Detect which cell encompasses the target text, then output its [X, Y] center coordinate. 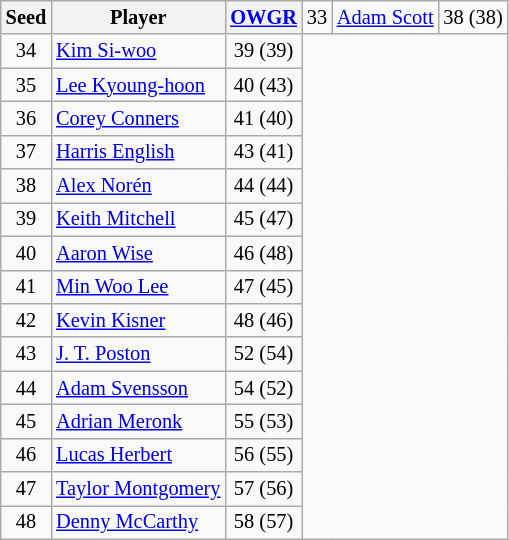
56 (55) [263, 455]
43 [26, 354]
OWGR [263, 17]
Aaron Wise [138, 253]
38 (38) [472, 17]
41 [26, 287]
39 [26, 219]
38 [26, 186]
Lee Kyoung-hoon [138, 85]
Alex Norén [138, 186]
Taylor Montgomery [138, 489]
54 (52) [263, 388]
33 [317, 17]
Adam Svensson [138, 388]
58 (57) [263, 522]
44 [26, 388]
Lucas Herbert [138, 455]
41 (40) [263, 118]
34 [26, 51]
48 (46) [263, 320]
40 (43) [263, 85]
45 (47) [263, 219]
Player [138, 17]
39 (39) [263, 51]
55 (53) [263, 421]
47 [26, 489]
42 [26, 320]
Denny McCarthy [138, 522]
47 (45) [263, 287]
35 [26, 85]
Kim Si-woo [138, 51]
Keith Mitchell [138, 219]
Adrian Meronk [138, 421]
Min Woo Lee [138, 287]
J. T. Poston [138, 354]
52 (54) [263, 354]
46 (48) [263, 253]
36 [26, 118]
Harris English [138, 152]
43 (41) [263, 152]
57 (56) [263, 489]
46 [26, 455]
45 [26, 421]
44 (44) [263, 186]
Adam Scott [386, 17]
48 [26, 522]
Corey Conners [138, 118]
40 [26, 253]
Seed [26, 17]
Kevin Kisner [138, 320]
37 [26, 152]
